Output the (X, Y) coordinate of the center of the cell containing the given text.  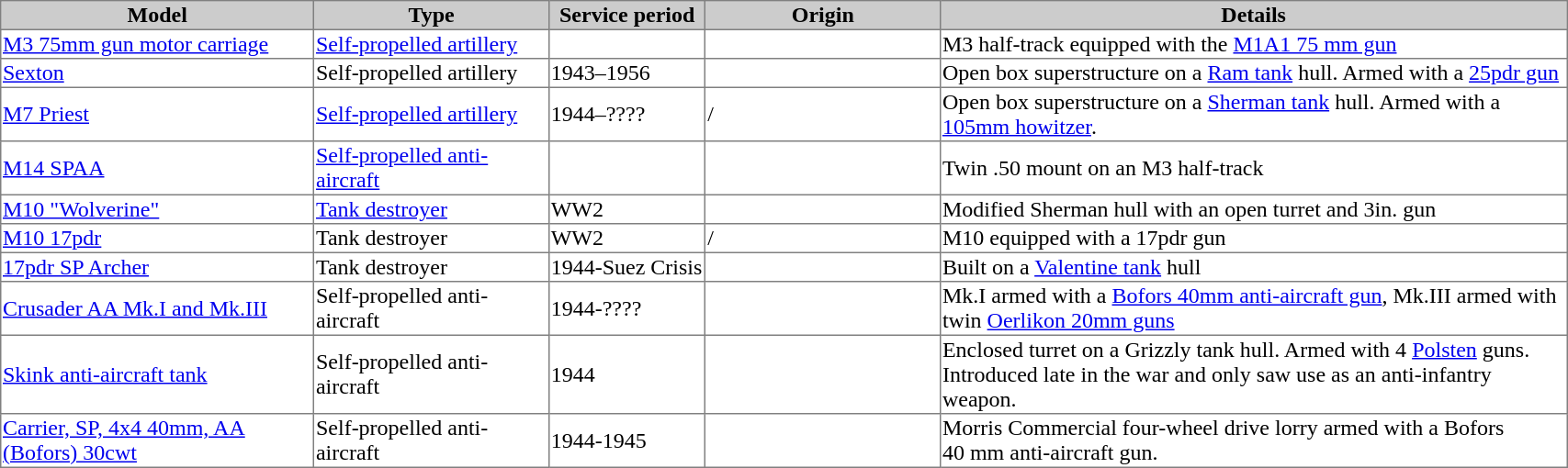
Crusader AA Mk.I and Mk.III (158, 308)
1944 (626, 374)
Morris Commercial four-wheel drive lorry armed with a Bofors 40 mm anti-aircraft gun. (1254, 440)
Twin .50 mount on an M3 half-track (1254, 168)
Service period (626, 16)
Modified Sherman hull with an open turret and 3in. gun (1254, 209)
Model (158, 16)
1944-Suez Crisis (626, 267)
Carrier, SP, 4x4 40mm, AA (Bofors) 30cwt (158, 440)
M10 17pdr (158, 239)
M3 75mm gun motor carriage (158, 44)
M10 equipped with a 17pdr gun (1254, 239)
Details (1254, 16)
M3 half-track equipped with the M1A1 75 mm gun (1254, 44)
1944-???? (626, 308)
Open box superstructure on a Ram tank hull. Armed with a 25pdr gun (1254, 73)
Enclosed turret on a Grizzly tank hull. Armed with 4 Polsten guns. Introduced late in the war and only saw use as an anti-infantry weapon. (1254, 374)
1943–1956 (626, 73)
1944–???? (626, 114)
Mk.I armed with a Bofors 40mm anti-aircraft gun, Mk.III armed with twin Oerlikon 20mm guns (1254, 308)
Type (432, 16)
Origin (823, 16)
17pdr SP Archer (158, 267)
M14 SPAA (158, 168)
M10 "Wolverine" (158, 209)
Skink anti-aircraft tank (158, 374)
M7 Priest (158, 114)
1944-1945 (626, 440)
Built on a Valentine tank hull (1254, 267)
Sexton (158, 73)
Open box superstructure on a Sherman tank hull. Armed with a 105mm howitzer. (1254, 114)
